Locate the cell with the specified text and output its (x, y) center coordinate. 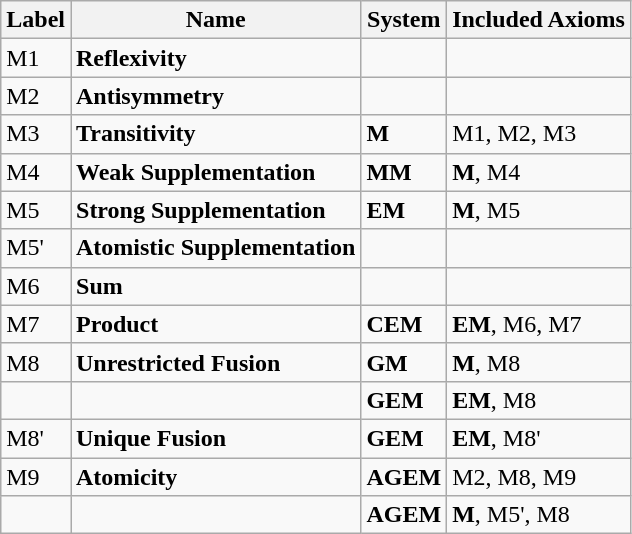
Transitivity (215, 134)
Unrestricted Fusion (215, 362)
CEM (404, 324)
Product (215, 324)
M2 (36, 96)
M4 (36, 172)
Atomicity (215, 477)
M2, M8, M9 (539, 477)
M1 (36, 58)
M5 (36, 210)
Included Axioms (539, 20)
M (404, 134)
M, M5 (539, 210)
Strong Supplementation (215, 210)
EM, M6, M7 (539, 324)
M, M5', M8 (539, 515)
Weak Supplementation (215, 172)
M3 (36, 134)
EM, M8 (539, 400)
M1, M2, M3 (539, 134)
M, M8 (539, 362)
GM (404, 362)
Reflexivity (215, 58)
Label (36, 20)
M8 (36, 362)
M9 (36, 477)
System (404, 20)
M7 (36, 324)
Name (215, 20)
M5' (36, 248)
EM, M8' (539, 438)
Sum (215, 286)
MM (404, 172)
M, M4 (539, 172)
M6 (36, 286)
Atomistic Supplementation (215, 248)
EM (404, 210)
M8' (36, 438)
Antisymmetry (215, 96)
Unique Fusion (215, 438)
